Find where the given text appears and provide that cell's center as (x, y) coordinate. 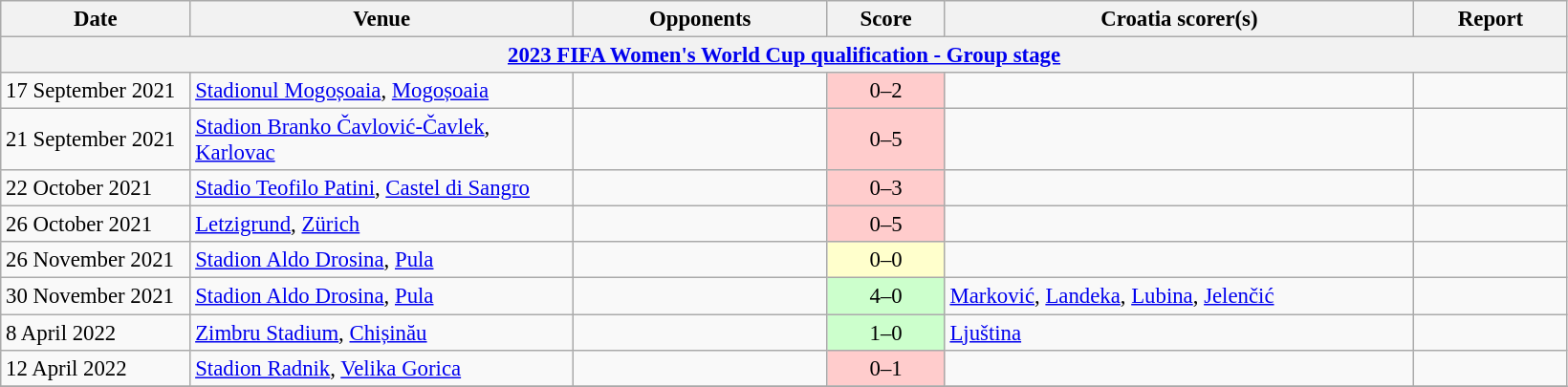
4–0 (885, 296)
1–0 (885, 333)
26 November 2021 (96, 261)
Croatia scorer(s) (1180, 19)
0–3 (885, 188)
8 April 2022 (96, 333)
Stadion Branko Čavlović-Čavlek, Karlovac (382, 140)
Date (96, 19)
0–0 (885, 261)
22 October 2021 (96, 188)
12 April 2022 (96, 368)
Ljuština (1180, 333)
Stadio Teofilo Patini, Castel di Sangro (382, 188)
Venue (382, 19)
Zimbru Stadium, Chișinău (382, 333)
Report (1492, 19)
Opponents (700, 19)
Marković, Landeka, Lubina, Jelenčić (1180, 296)
Stadionul Mogoșoaia, Mogoșoaia (382, 91)
Letzigrund, Zürich (382, 225)
0–2 (885, 91)
26 October 2021 (96, 225)
21 September 2021 (96, 140)
2023 FIFA Women's World Cup qualification - Group stage (784, 55)
Stadion Radnik, Velika Gorica (382, 368)
17 September 2021 (96, 91)
Score (885, 19)
0–1 (885, 368)
30 November 2021 (96, 296)
